Search for the cell housing the specified text and yield its [X, Y] center coordinate. 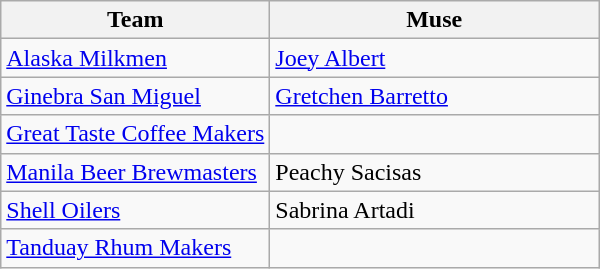
Shell Oilers [136, 210]
Joey Albert [434, 58]
Great Taste Coffee Makers [136, 134]
Alaska Milkmen [136, 58]
Ginebra San Miguel [136, 96]
Manila Beer Brewmasters [136, 172]
Team [136, 20]
Gretchen Barretto [434, 96]
Peachy Sacisas [434, 172]
Tanduay Rhum Makers [136, 248]
Sabrina Artadi [434, 210]
Muse [434, 20]
